Capture the cell that displays the provided text and extract its [X, Y] central coordinate. 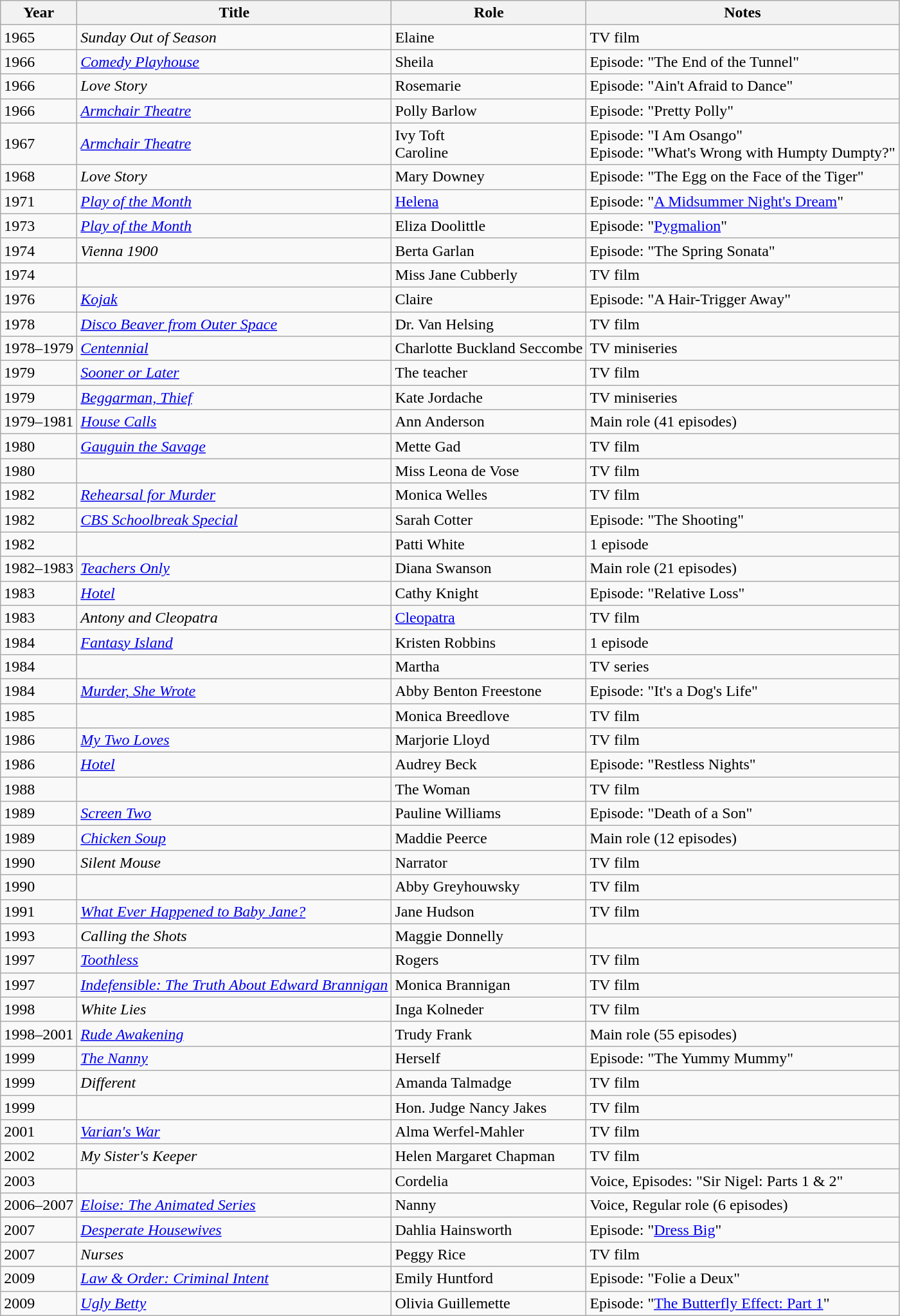
Amanda Talmadge [489, 1083]
Patti White [489, 544]
Calling the Shots [234, 936]
Law & Order: Criminal Intent [234, 1279]
Notes [742, 13]
Peggy Rice [489, 1254]
My Two Loves [234, 740]
Voice, Episodes: "Sir Nigel: Parts 1 & 2" [742, 1181]
Antony and Cleopatra [234, 617]
Sunday Out of Season [234, 37]
Dr. Van Helsing [489, 324]
2002 [39, 1156]
Rehearsal for Murder [234, 495]
Rogers [489, 960]
Emily Huntford [489, 1279]
Sheila [489, 62]
Olivia Guillemette [489, 1303]
Claire [489, 299]
Polly Barlow [489, 111]
Episode: "The Egg on the Face of the Tiger" [742, 177]
Vienna 1900 [234, 250]
2006–2007 [39, 1205]
1971 [39, 201]
Comedy Playhouse [234, 62]
Trudy Frank [489, 1034]
Maggie Donnelly [489, 936]
Episode: "Dress Big" [742, 1230]
Berta Garlan [489, 250]
Chicken Soup [234, 838]
Narrator [489, 863]
Episode: "The Yummy Mummy" [742, 1058]
Helen Margaret Chapman [489, 1156]
Episode: "Ain't Afraid to Dance" [742, 86]
Main role (12 episodes) [742, 838]
Fantasy Island [234, 642]
Different [234, 1083]
Title [234, 13]
Gauguin the Savage [234, 446]
1967 [39, 144]
1982–1983 [39, 569]
Main role (21 episodes) [742, 569]
Rosemarie [489, 86]
1973 [39, 226]
Sooner or Later [234, 373]
Episode: "A Hair-Trigger Away" [742, 299]
Screen Two [234, 814]
2001 [39, 1132]
Eliza Doolittle [489, 226]
Maddie Peerce [489, 838]
Episode: "Relative Loss" [742, 593]
Silent Mouse [234, 863]
Varian's War [234, 1132]
Main role (41 episodes) [742, 422]
Episode: "The End of the Tunnel" [742, 62]
1988 [39, 789]
CBS Schoolbreak Special [234, 520]
Desperate Housewives [234, 1230]
Episode: "The Spring Sonata" [742, 250]
Beggarman, Thief [234, 398]
Eloise: The Animated Series [234, 1205]
Nurses [234, 1254]
Teachers Only [234, 569]
Mary Downey [489, 177]
Main role (55 episodes) [742, 1034]
Dahlia Hainsworth [489, 1230]
My Sister's Keeper [234, 1156]
Elaine [489, 37]
Diana Swanson [489, 569]
Episode: "It's a Dog's Life" [742, 691]
Episode: "Folie a Deux" [742, 1279]
Abby Benton Freestone [489, 691]
Murder, She Wrote [234, 691]
Cleopatra [489, 617]
Episode: "I Am Osango"Episode: "What's Wrong with Humpty Dumpty?" [742, 144]
Ugly Betty [234, 1303]
Year [39, 13]
Miss Leona de Vose [489, 471]
White Lies [234, 1009]
Helena [489, 201]
Hon. Judge Nancy Jakes [489, 1107]
Herself [489, 1058]
2003 [39, 1181]
1979–1981 [39, 422]
1985 [39, 716]
Disco Beaver from Outer Space [234, 324]
1993 [39, 936]
Miss Jane Cubberly [489, 275]
Ivy ToftCaroline [489, 144]
Monica Breedlove [489, 716]
What Ever Happened to Baby Jane? [234, 911]
Pauline Williams [489, 814]
1978 [39, 324]
Alma Werfel-Mahler [489, 1132]
Episode: "Death of a Son" [742, 814]
The teacher [489, 373]
Nanny [489, 1205]
1978–1979 [39, 349]
Episode: "The Butterfly Effect: Part 1" [742, 1303]
Cordelia [489, 1181]
Audrey Beck [489, 765]
Kristen Robbins [489, 642]
Rude Awakening [234, 1034]
Role [489, 13]
1998–2001 [39, 1034]
Monica Brannigan [489, 985]
The Nanny [234, 1058]
Indefensible: The Truth About Edward Brannigan [234, 985]
Kojak [234, 299]
1968 [39, 177]
Marjorie Lloyd [489, 740]
Kate Jordache [489, 398]
Episode: "A Midsummer Night's Dream" [742, 201]
Cathy Knight [489, 593]
1998 [39, 1009]
Charlotte Buckland Seccombe [489, 349]
Episode: "Pygmalion" [742, 226]
1976 [39, 299]
Voice, Regular role (6 episodes) [742, 1205]
House Calls [234, 422]
Sarah Cotter [489, 520]
Abby Greyhouwsky [489, 887]
Episode: "Restless Nights" [742, 765]
Jane Hudson [489, 911]
TV series [742, 666]
Inga Kolneder [489, 1009]
Mette Gad [489, 446]
Toothless [234, 960]
Episode: "Pretty Polly" [742, 111]
1965 [39, 37]
Centennial [234, 349]
Episode: "The Shooting" [742, 520]
Monica Welles [489, 495]
The Woman [489, 789]
Ann Anderson [489, 422]
1991 [39, 911]
Martha [489, 666]
